Find where the given text appears and provide that cell's center as [X, Y] coordinate. 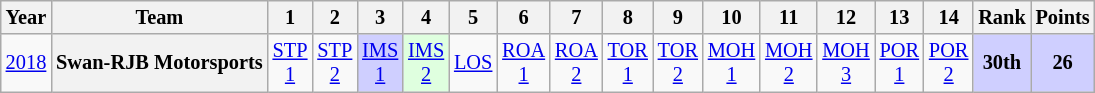
TOR1 [628, 63]
MOH1 [732, 63]
Points [1063, 17]
Year [26, 17]
7 [576, 17]
1 [290, 17]
STP1 [290, 63]
STP2 [334, 63]
10 [732, 17]
30th [1002, 63]
Swan-RJB Motorsports [159, 63]
MOH2 [788, 63]
6 [524, 17]
ROA2 [576, 63]
MOH3 [846, 63]
8 [628, 17]
12 [846, 17]
POR2 [948, 63]
POR1 [900, 63]
TOR2 [678, 63]
Team [159, 17]
IMS1 [380, 63]
26 [1063, 63]
11 [788, 17]
9 [678, 17]
13 [900, 17]
2 [334, 17]
4 [426, 17]
5 [473, 17]
IMS2 [426, 63]
14 [948, 17]
3 [380, 17]
Rank [1002, 17]
LOS [473, 63]
2018 [26, 63]
ROA1 [524, 63]
